Pinpoint the cell where the given text exists, returning its (X, Y) midpoint coordinate. 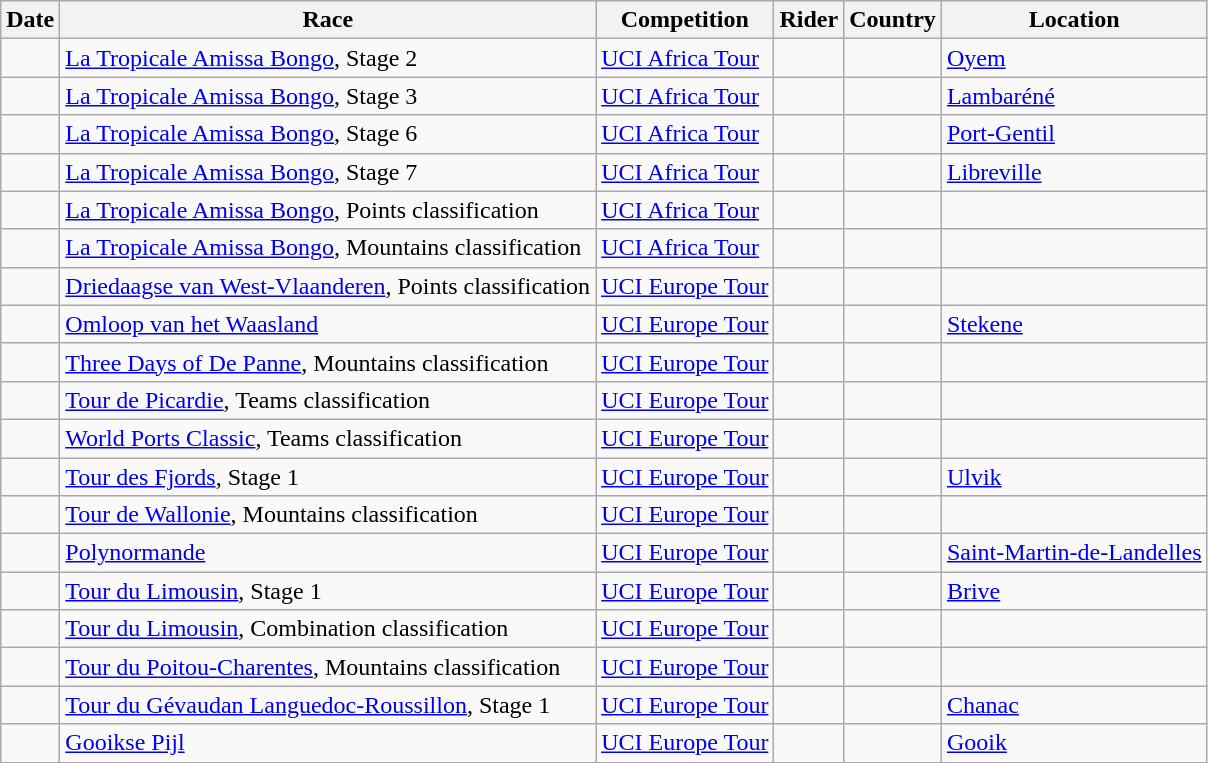
Gooik (1074, 743)
La Tropicale Amissa Bongo, Stage 6 (328, 134)
Tour de Picardie, Teams classification (328, 400)
La Tropicale Amissa Bongo, Points classification (328, 210)
Tour des Fjords, Stage 1 (328, 477)
Libreville (1074, 172)
Three Days of De Panne, Mountains classification (328, 362)
Brive (1074, 591)
Lambaréné (1074, 96)
Polynormande (328, 553)
Location (1074, 20)
Date (30, 20)
La Tropicale Amissa Bongo, Stage 2 (328, 58)
La Tropicale Amissa Bongo, Mountains classification (328, 248)
Saint-Martin-de-Landelles (1074, 553)
La Tropicale Amissa Bongo, Stage 3 (328, 96)
Tour du Gévaudan Languedoc-Roussillon, Stage 1 (328, 705)
Oyem (1074, 58)
Rider (809, 20)
Driedaagse van West-Vlaanderen, Points classification (328, 286)
Omloop van het Waasland (328, 324)
Tour du Limousin, Combination classification (328, 629)
Gooikse Pijl (328, 743)
Race (328, 20)
Tour du Poitou-Charentes, Mountains classification (328, 667)
World Ports Classic, Teams classification (328, 438)
Stekene (1074, 324)
Tour du Limousin, Stage 1 (328, 591)
Ulvik (1074, 477)
Port-Gentil (1074, 134)
Tour de Wallonie, Mountains classification (328, 515)
La Tropicale Amissa Bongo, Stage 7 (328, 172)
Competition (685, 20)
Country (893, 20)
Chanac (1074, 705)
